Provide the [x, y] coordinate of the cell's center where the given text is located.  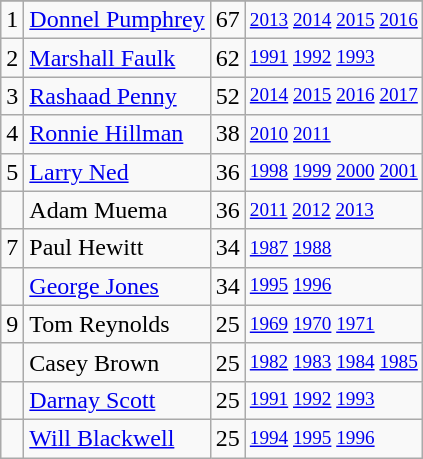
5 [12, 172]
1994 1995 1996 [334, 438]
3 [12, 96]
9 [12, 324]
Will Blackwell [117, 438]
Donnel Pumphrey [117, 20]
1982 1983 1984 1985 [334, 362]
2014 2015 2016 2017 [334, 96]
52 [228, 96]
1987 1988 [334, 248]
1969 1970 1971 [334, 324]
67 [228, 20]
62 [228, 58]
Paul Hewitt [117, 248]
4 [12, 134]
38 [228, 134]
Rashaad Penny [117, 96]
2010 2011 [334, 134]
1 [12, 20]
Larry Ned [117, 172]
2 [12, 58]
Darnay Scott [117, 400]
2011 2012 2013 [334, 210]
1998 1999 2000 2001 [334, 172]
1995 1996 [334, 286]
Adam Muema [117, 210]
Ronnie Hillman [117, 134]
2013 2014 2015 2016 [334, 20]
George Jones [117, 286]
7 [12, 248]
Casey Brown [117, 362]
Marshall Faulk [117, 58]
Tom Reynolds [117, 324]
